Extract the [X, Y] coordinate from the center of the cell holding the provided text.  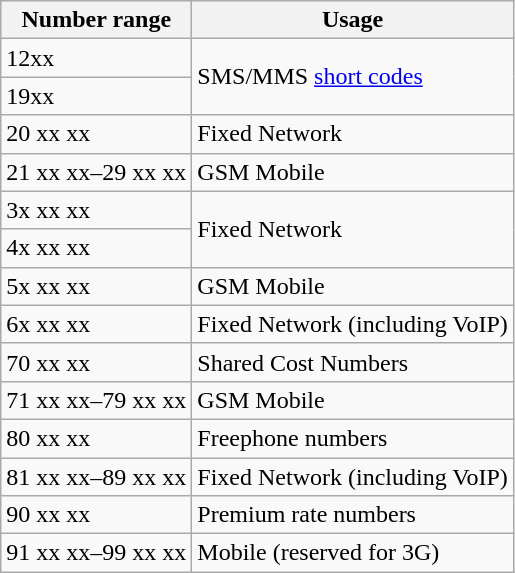
Usage [352, 20]
12xx [96, 58]
6x xx xx [96, 324]
19xx [96, 96]
21 xx xx–29 xx xx [96, 172]
71 xx xx–79 xx xx [96, 400]
91 xx xx–99 xx xx [96, 553]
Freephone numbers [352, 438]
80 xx xx [96, 438]
3x xx xx [96, 210]
Mobile (reserved for 3G) [352, 553]
Number range [96, 20]
90 xx xx [96, 515]
20 xx xx [96, 134]
5x xx xx [96, 286]
70 xx xx [96, 362]
SMS/MMS short codes [352, 77]
4x xx xx [96, 248]
Shared Cost Numbers [352, 362]
81 xx xx–89 xx xx [96, 477]
Premium rate numbers [352, 515]
